Identify which cell holds the provided text, then report its [X, Y] central coordinate. 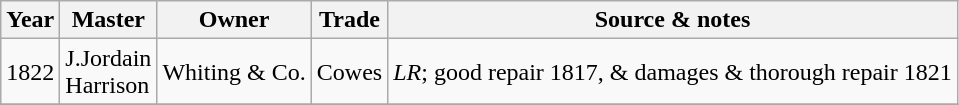
Trade [349, 20]
1822 [30, 72]
LR; good repair 1817, & damages & thorough repair 1821 [673, 72]
J.JordainHarrison [108, 72]
Owner [234, 20]
Master [108, 20]
Whiting & Co. [234, 72]
Cowes [349, 72]
Year [30, 20]
Source & notes [673, 20]
